Return (x, y) of the center of cell containing provided text 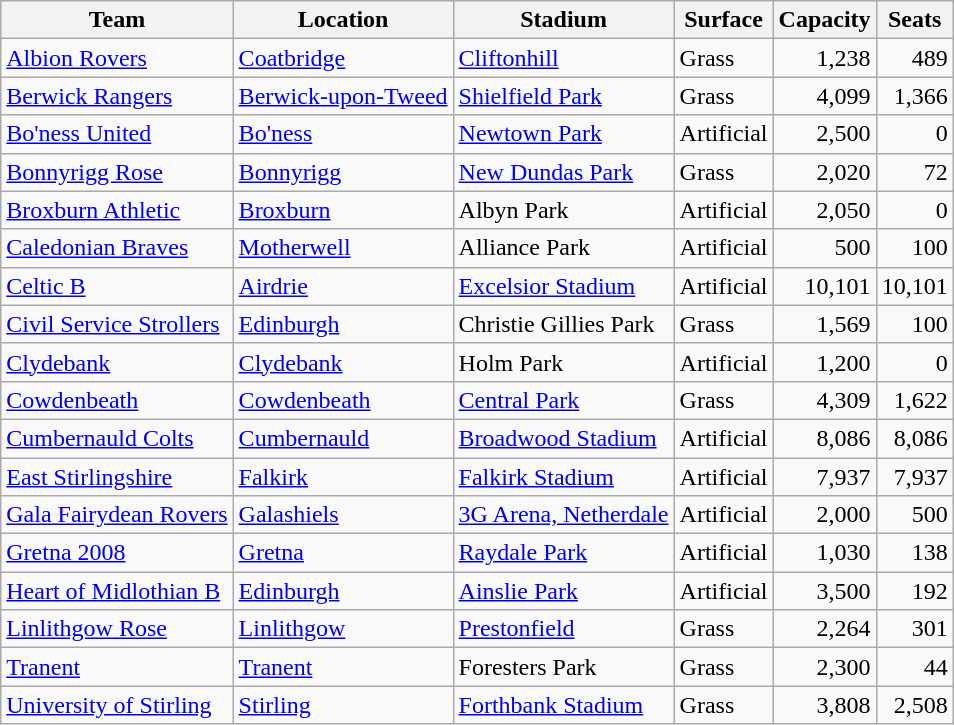
Holm Park (564, 362)
Raydale Park (564, 553)
Ainslie Park (564, 591)
1,030 (824, 553)
138 (914, 553)
Galashiels (343, 515)
Linlithgow (343, 629)
Cumbernauld (343, 438)
Location (343, 20)
2,050 (824, 210)
Broxburn (343, 210)
Linlithgow Rose (117, 629)
3,808 (824, 705)
192 (914, 591)
Falkirk Stadium (564, 477)
Airdrie (343, 286)
Excelsior Stadium (564, 286)
2,020 (824, 172)
Stirling (343, 705)
72 (914, 172)
Alliance Park (564, 248)
3,500 (824, 591)
Gretna (343, 553)
1,622 (914, 400)
Albion Rovers (117, 58)
Seats (914, 20)
Motherwell (343, 248)
Newtown Park (564, 134)
Gretna 2008 (117, 553)
2,300 (824, 667)
Heart of Midlothian B (117, 591)
New Dundas Park (564, 172)
Forthbank Stadium (564, 705)
44 (914, 667)
Falkirk (343, 477)
Stadium (564, 20)
Central Park (564, 400)
Berwick Rangers (117, 96)
Broadwood Stadium (564, 438)
Capacity (824, 20)
2,000 (824, 515)
Surface (724, 20)
1,569 (824, 324)
Caledonian Braves (117, 248)
Christie Gillies Park (564, 324)
Civil Service Strollers (117, 324)
2,500 (824, 134)
Albyn Park (564, 210)
Bo'ness United (117, 134)
Team (117, 20)
Foresters Park (564, 667)
Bo'ness (343, 134)
1,366 (914, 96)
3G Arena, Netherdale (564, 515)
2,264 (824, 629)
301 (914, 629)
489 (914, 58)
Broxburn Athletic (117, 210)
4,099 (824, 96)
East Stirlingshire (117, 477)
Gala Fairydean Rovers (117, 515)
Bonnyrigg Rose (117, 172)
Celtic B (117, 286)
Shielfield Park (564, 96)
1,200 (824, 362)
Bonnyrigg (343, 172)
Prestonfield (564, 629)
1,238 (824, 58)
2,508 (914, 705)
Berwick-upon-Tweed (343, 96)
Cliftonhill (564, 58)
4,309 (824, 400)
University of Stirling (117, 705)
Coatbridge (343, 58)
Cumbernauld Colts (117, 438)
